Determine the [x, y] coordinate at the center of the cell enclosing the given text.  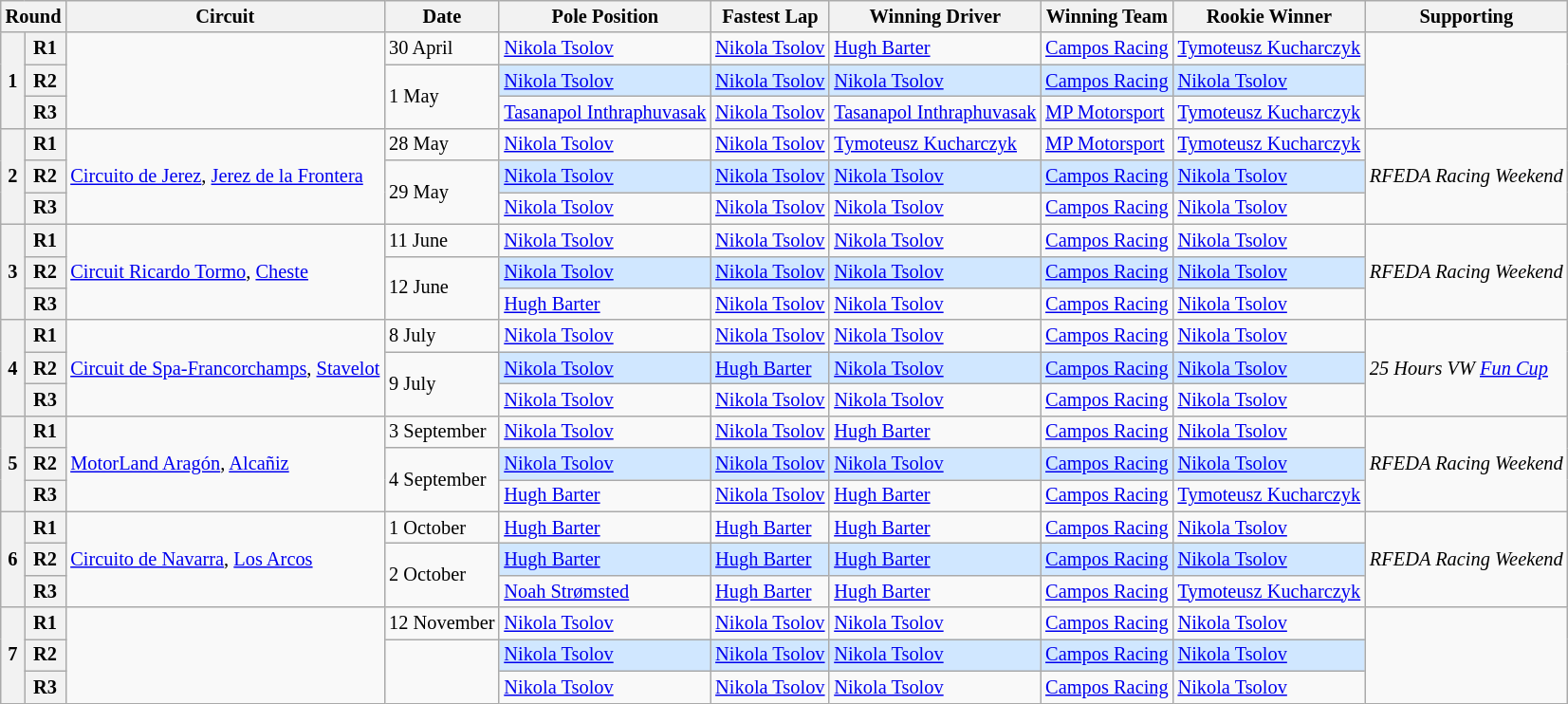
Circuit [225, 16]
12 November [442, 623]
Circuit de Spa-Francorchamps, Stavelot [225, 368]
MotorLand Aragón, Alcañiz [225, 463]
8 July [442, 336]
9 July [442, 383]
Supporting [1467, 16]
5 [13, 463]
1 October [442, 528]
Date [442, 16]
30 April [442, 48]
3 [13, 271]
29 May [442, 192]
Fastest Lap [770, 16]
2 October [442, 575]
Winning Team [1106, 16]
Noah Strømsted [605, 591]
Circuit Ricardo Tormo, Cheste [225, 271]
1 [13, 80]
11 June [442, 240]
Round [34, 16]
25 Hours VW Fun Cup [1467, 368]
3 September [442, 432]
28 May [442, 144]
7 [13, 655]
Pole Position [605, 16]
2 [13, 176]
6 [13, 560]
Winning Driver [935, 16]
4 September [442, 480]
4 [13, 368]
1 May [442, 97]
12 June [442, 288]
Circuito de Jerez, Jerez de la Frontera [225, 176]
Rookie Winner [1269, 16]
Circuito de Navarra, Los Arcos [225, 560]
